Identify which cell holds the provided text, then report its [x, y] central coordinate. 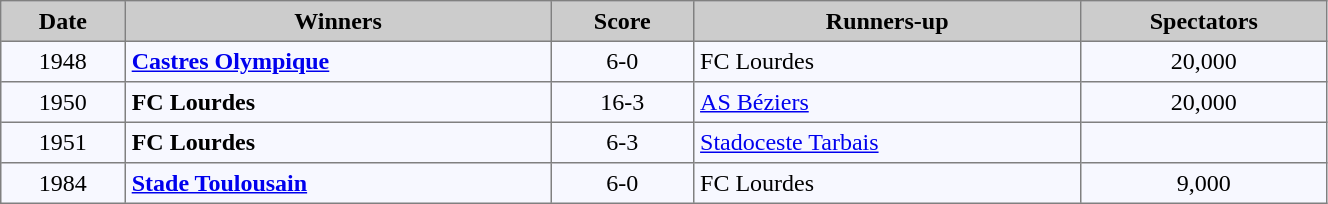
9,000 [1204, 183]
Winners [338, 21]
1951 [63, 142]
1950 [63, 102]
Runners-up [887, 21]
1984 [63, 183]
Stade Toulousain [338, 183]
AS Béziers [887, 102]
Spectators [1204, 21]
Castres Olympique [338, 61]
16-3 [622, 102]
6-3 [622, 142]
Date [63, 21]
Stadoceste Tarbais [887, 142]
1948 [63, 61]
Score [622, 21]
